Output the [x, y] coordinate of the center of the cell containing the given text.  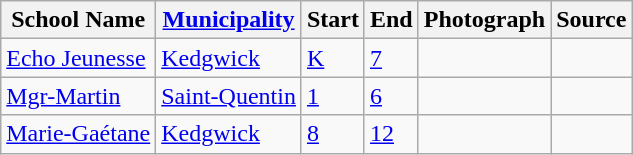
School Name [78, 20]
Marie-Gaétane [78, 134]
Mgr-Martin [78, 96]
Echo Jeunesse [78, 58]
6 [391, 96]
7 [391, 58]
Photograph [484, 20]
1 [332, 96]
8 [332, 134]
12 [391, 134]
Start [332, 20]
K [332, 58]
Saint-Quentin [229, 96]
Source [592, 20]
End [391, 20]
Municipality [229, 20]
